Search for the cell housing the specified text and yield its (x, y) center coordinate. 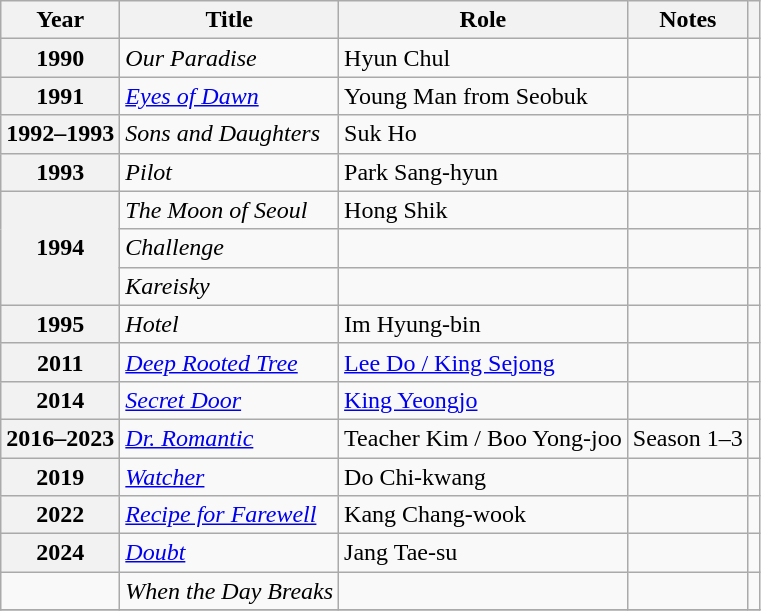
Hotel (230, 324)
Title (230, 20)
Dr. Romantic (230, 438)
King Yeongjo (484, 400)
2011 (60, 362)
Kang Chang-wook (484, 515)
2014 (60, 400)
Role (484, 20)
Teacher Kim / Boo Yong-joo (484, 438)
Suk Ho (484, 134)
1991 (60, 96)
Young Man from Seobuk (484, 96)
Notes (688, 20)
Doubt (230, 553)
1990 (60, 58)
Year (60, 20)
Jang Tae-su (484, 553)
2016–2023 (60, 438)
1993 (60, 172)
Challenge (230, 248)
The Moon of Seoul (230, 210)
Season 1–3 (688, 438)
1995 (60, 324)
Watcher (230, 477)
Our Paradise (230, 58)
Hyun Chul (484, 58)
1994 (60, 248)
Kareisky (230, 286)
1992–1993 (60, 134)
2022 (60, 515)
Hong Shik (484, 210)
Im Hyung-bin (484, 324)
When the Day Breaks (230, 591)
Recipe for Farewell (230, 515)
Sons and Daughters (230, 134)
Do Chi-kwang (484, 477)
Pilot (230, 172)
Eyes of Dawn (230, 96)
Park Sang-hyun (484, 172)
2019 (60, 477)
Lee Do / King Sejong (484, 362)
Secret Door (230, 400)
2024 (60, 553)
Deep Rooted Tree (230, 362)
